Provide the [X, Y] coordinate of the cell's center where the given text is located.  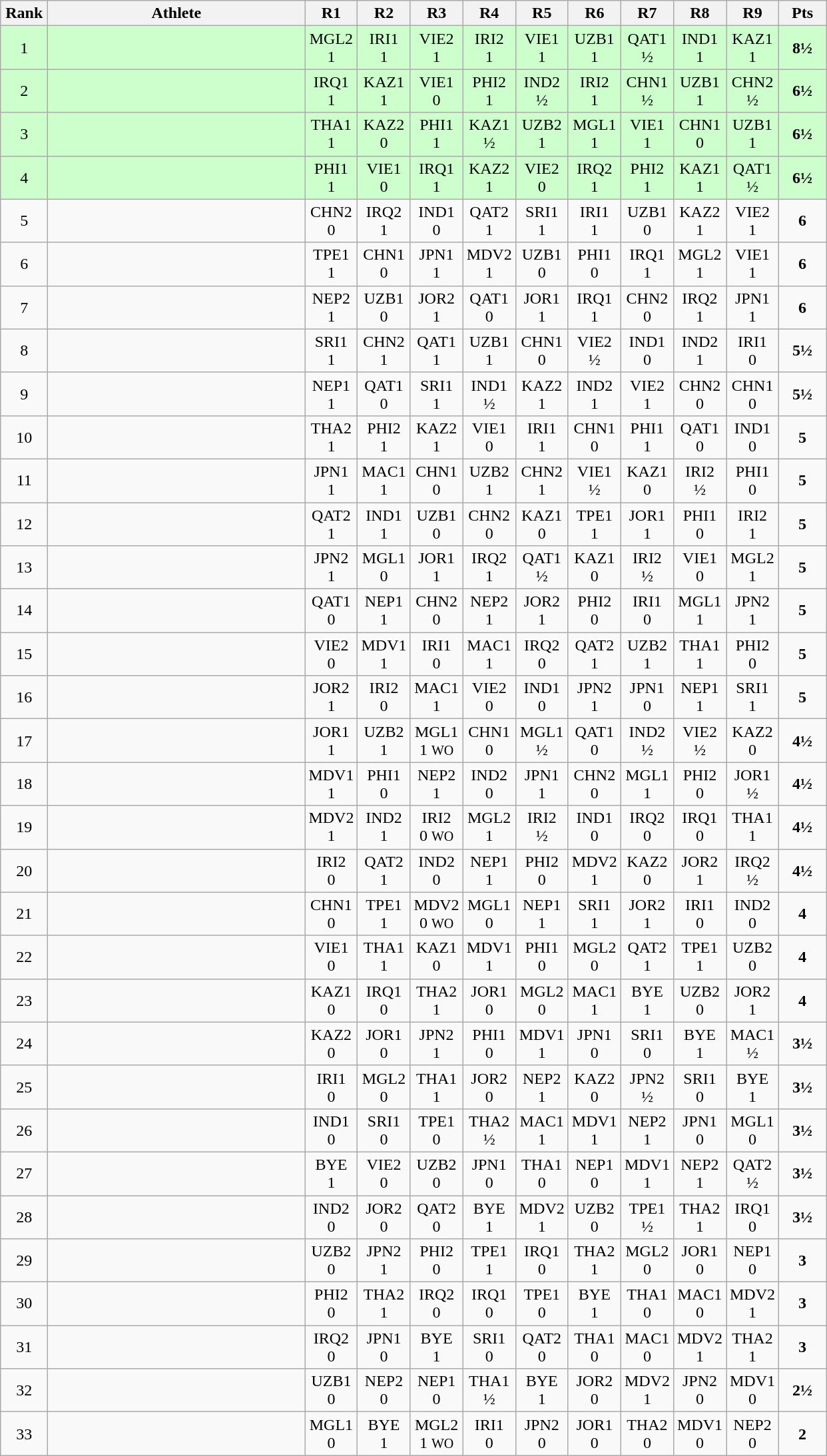
27 [24, 1173]
IND1½ [489, 394]
IRI20 WO [437, 827]
THA1½ [489, 1390]
13 [24, 567]
24 [24, 1044]
MGL11 WO [437, 740]
THA2½ [489, 1130]
MAC1½ [752, 1044]
8 [24, 350]
17 [24, 740]
30 [24, 1304]
21 [24, 913]
32 [24, 1390]
19 [24, 827]
Rank [24, 13]
JOR1½ [752, 784]
R2 [384, 13]
1 [24, 48]
R4 [489, 13]
23 [24, 1000]
14 [24, 611]
MGL21 WO [437, 1434]
R6 [594, 13]
18 [24, 784]
IRQ2½ [752, 871]
CHN2½ [752, 91]
TPE1½ [647, 1217]
R8 [699, 13]
15 [24, 654]
26 [24, 1130]
CHN1½ [647, 91]
R3 [437, 13]
R1 [332, 13]
JPN2½ [647, 1087]
VIE1½ [594, 481]
33 [24, 1434]
8½ [803, 48]
KAZ1½ [489, 134]
R9 [752, 13]
QAT2½ [752, 1173]
MDV20 WO [437, 913]
11 [24, 481]
Athlete [176, 13]
QAT11 [437, 350]
7 [24, 308]
THA20 [647, 1434]
12 [24, 523]
MGL1½ [542, 740]
Pts [803, 13]
25 [24, 1087]
20 [24, 871]
16 [24, 698]
R5 [542, 13]
28 [24, 1217]
9 [24, 394]
29 [24, 1261]
R7 [647, 13]
22 [24, 957]
2½ [803, 1390]
31 [24, 1347]
10 [24, 437]
